For the text-containing cell, return its midpoint in (X, Y) coordinate format. 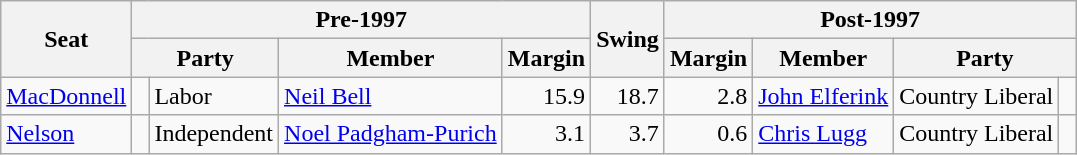
Noel Padgham-Purich (391, 134)
18.7 (628, 96)
John Elferink (824, 96)
Nelson (66, 134)
3.1 (546, 134)
Post-1997 (870, 20)
Seat (66, 39)
3.7 (628, 134)
Neil Bell (391, 96)
Labor (214, 96)
MacDonnell (66, 96)
Chris Lugg (824, 134)
Independent (214, 134)
2.8 (708, 96)
15.9 (546, 96)
Pre-1997 (362, 20)
0.6 (708, 134)
Swing (628, 39)
